Pinpoint the cell where the given text exists, returning its (x, y) midpoint coordinate. 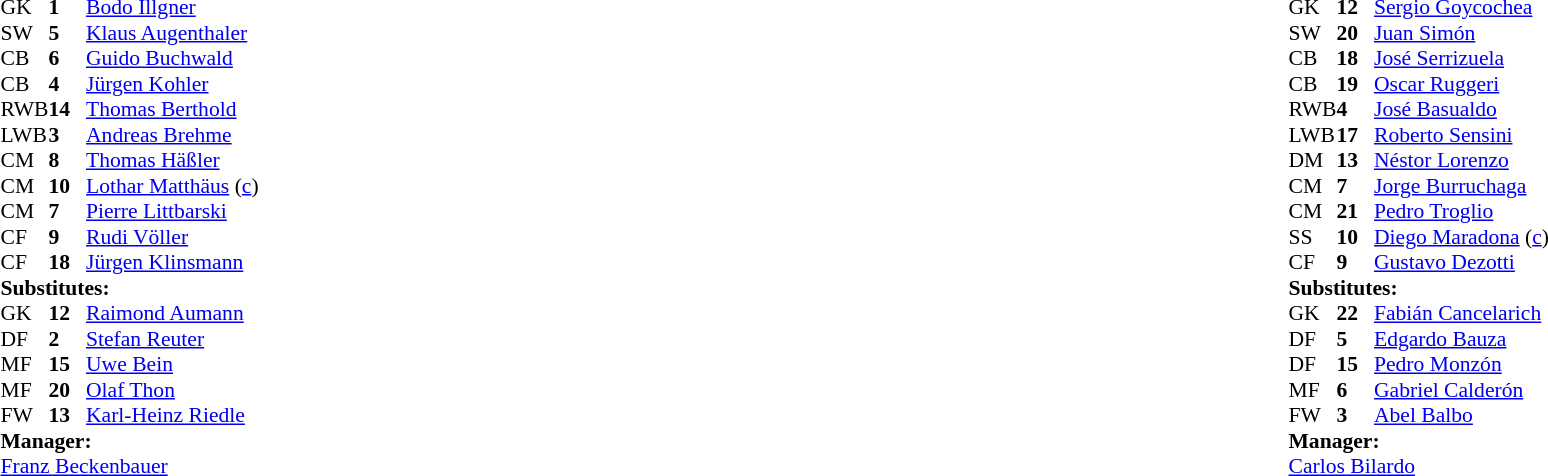
2 (67, 339)
Jürgen Kohler (172, 84)
Thomas Berthold (172, 109)
SS (1312, 237)
12 (67, 313)
Uwe Bein (172, 365)
Karl-Heinz Riedle (172, 415)
Lothar Matthäus (c) (172, 186)
Thomas Häßler (172, 161)
Jürgen Klinsmann (172, 263)
14 (67, 109)
DM (1312, 161)
17 (1355, 135)
Substitutes: (129, 288)
Rudi Völler (172, 237)
Klaus Augenthaler (172, 33)
Stefan Reuter (172, 339)
Andreas Brehme (172, 135)
Raimond Aumann (172, 313)
Olaf Thon (172, 390)
Pierre Littbarski (172, 211)
Manager: (129, 441)
19 (1355, 84)
8 (67, 161)
Guido Buchwald (172, 59)
22 (1355, 313)
21 (1355, 211)
